From the cell containing the given text, extract its center point as (X, Y) coordinate. 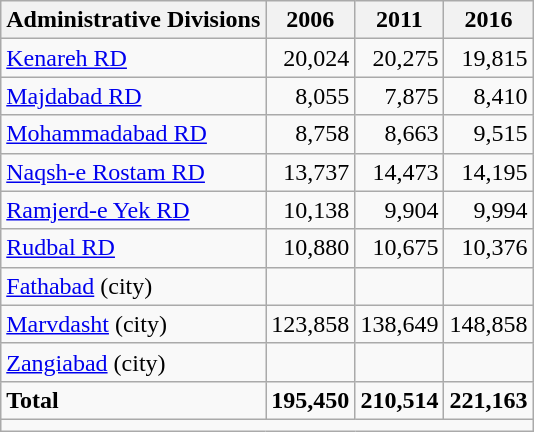
210,514 (400, 400)
9,904 (400, 210)
Mohammadabad RD (134, 134)
20,275 (400, 58)
8,663 (400, 134)
10,376 (488, 248)
221,163 (488, 400)
Ramjerd-e Yek RD (134, 210)
19,815 (488, 58)
2016 (488, 20)
10,880 (310, 248)
2006 (310, 20)
Marvdasht (city) (134, 324)
7,875 (400, 96)
Zangiabad (city) (134, 362)
Majdabad RD (134, 96)
14,473 (400, 172)
2011 (400, 20)
Fathabad (city) (134, 286)
9,515 (488, 134)
Rudbal RD (134, 248)
13,737 (310, 172)
10,675 (400, 248)
Total (134, 400)
138,649 (400, 324)
14,195 (488, 172)
Kenareh RD (134, 58)
148,858 (488, 324)
8,758 (310, 134)
Administrative Divisions (134, 20)
Naqsh-e Rostam RD (134, 172)
8,055 (310, 96)
9,994 (488, 210)
10,138 (310, 210)
195,450 (310, 400)
20,024 (310, 58)
8,410 (488, 96)
123,858 (310, 324)
